Find where the given text appears and provide that cell's center as (X, Y) coordinate. 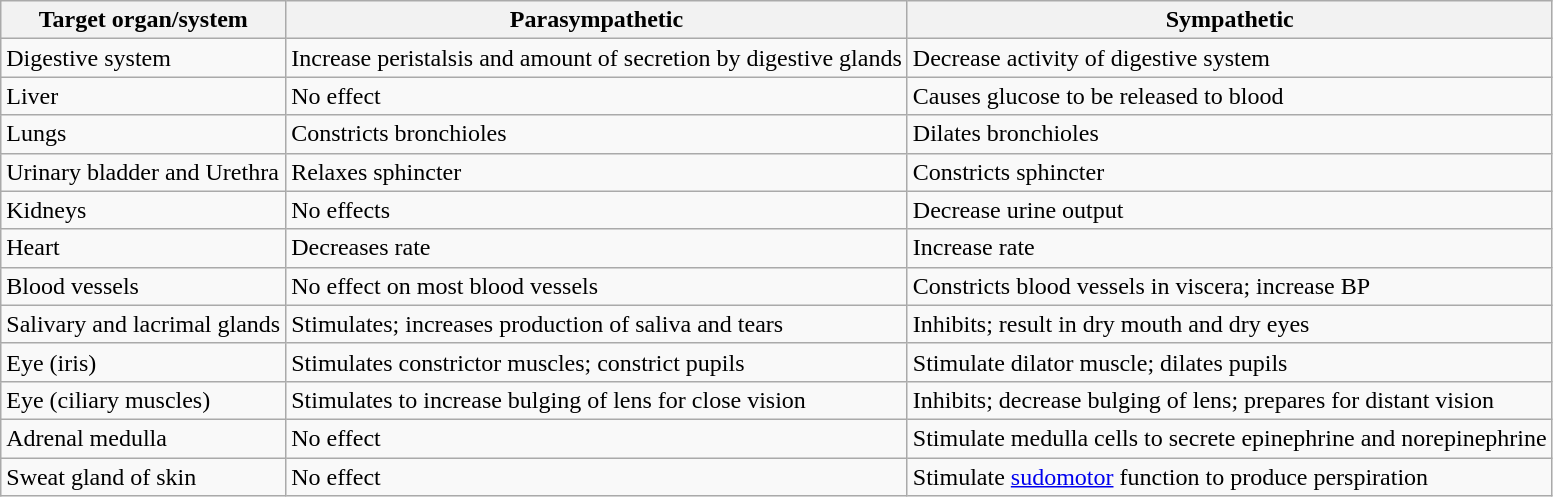
Relaxes sphincter (597, 172)
Inhibits; result in dry mouth and dry eyes (1230, 324)
Eye (ciliary muscles) (144, 400)
Decrease urine output (1230, 210)
Target organ/system (144, 20)
Blood vessels (144, 286)
Salivary and lacrimal glands (144, 324)
Lungs (144, 134)
Heart (144, 248)
Inhibits; decrease bulging of lens; prepares for distant vision (1230, 400)
Stimulates; increases production of saliva and tears (597, 324)
Decrease activity of digestive system (1230, 58)
Liver (144, 96)
Urinary bladder and Urethra (144, 172)
Constricts blood vessels in viscera; increase BP (1230, 286)
Sweat gland of skin (144, 477)
Constricts sphincter (1230, 172)
Sympathetic (1230, 20)
Causes glucose to be released to blood (1230, 96)
Decreases rate (597, 248)
No effect on most blood vessels (597, 286)
Stimulate sudomotor function to produce perspiration (1230, 477)
Stimulates to increase bulging of lens for close vision (597, 400)
Constricts bronchioles (597, 134)
Adrenal medulla (144, 438)
Kidneys (144, 210)
Increase rate (1230, 248)
Dilates bronchioles (1230, 134)
No effects (597, 210)
Stimulate dilator muscle; dilates pupils (1230, 362)
Digestive system (144, 58)
Stimulate medulla cells to secrete epinephrine and norepinephrine (1230, 438)
Stimulates constrictor muscles; constrict pupils (597, 362)
Eye (iris) (144, 362)
Increase peristalsis and amount of secretion by digestive glands (597, 58)
Parasympathetic (597, 20)
